Determine the [x, y] coordinate at the center of the cell enclosing the given text.  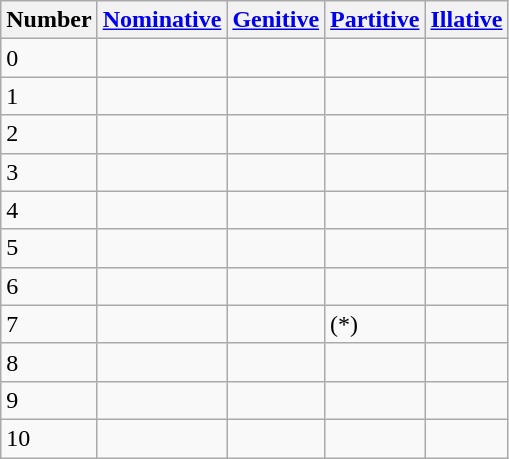
Number [49, 20]
Partitive [375, 20]
6 [49, 286]
1 [49, 96]
3 [49, 172]
7 [49, 324]
Illative [466, 20]
0 [49, 58]
Nominative [162, 20]
(*) [375, 324]
2 [49, 134]
4 [49, 210]
5 [49, 248]
10 [49, 438]
Genitive [276, 20]
9 [49, 400]
8 [49, 362]
